Find where the given text appears and provide that cell's center as (x, y) coordinate. 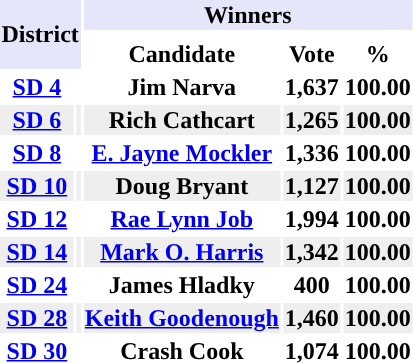
Vote (312, 54)
SD 4 (37, 87)
1,342 (312, 252)
Doug Bryant (182, 186)
Keith Goodenough (182, 318)
SD 14 (37, 252)
SD 12 (37, 219)
1,994 (312, 219)
Winners (248, 15)
1,127 (312, 186)
Rich Cathcart (182, 120)
1,637 (312, 87)
1,336 (312, 153)
Jim Narva (182, 87)
SD 6 (37, 120)
Rae Lynn Job (182, 219)
Candidate (182, 54)
SD 28 (37, 318)
SD 24 (37, 285)
Mark O. Harris (182, 252)
% (378, 54)
1,265 (312, 120)
E. Jayne Mockler (182, 153)
400 (312, 285)
SD 8 (37, 153)
District (40, 34)
SD 10 (37, 186)
James Hladky (182, 285)
1,460 (312, 318)
